Detect which cell encompasses the target text, then output its (X, Y) center coordinate. 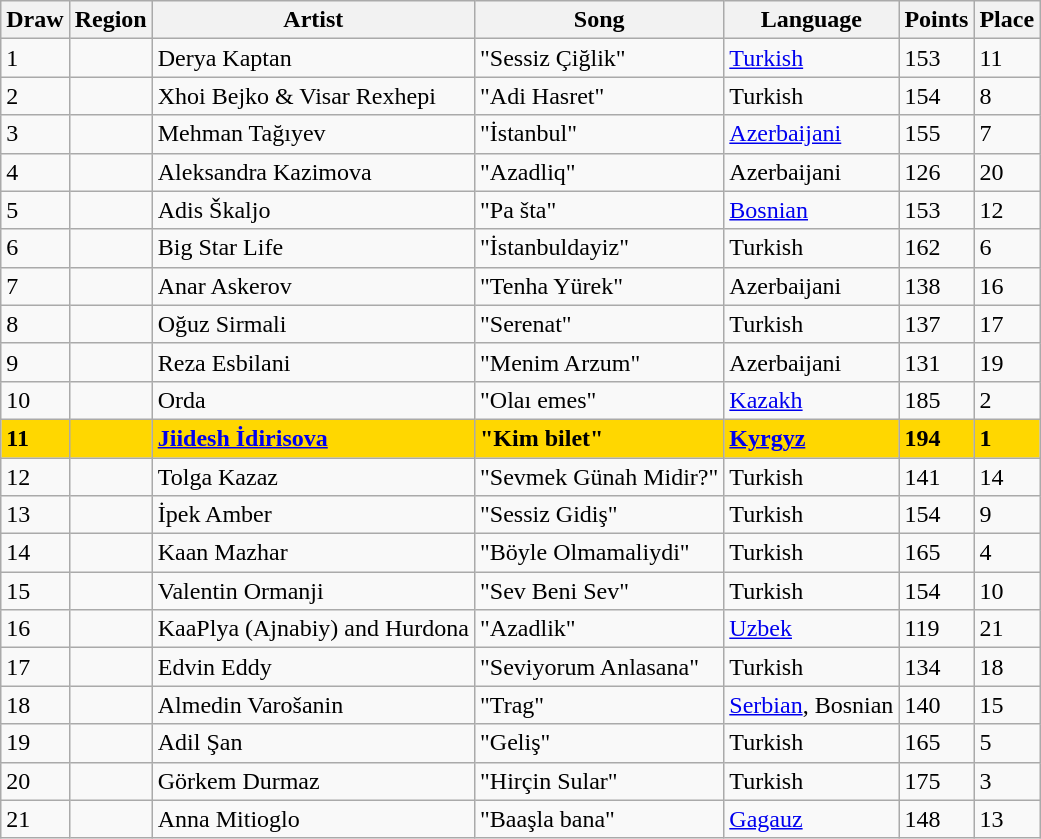
148 (936, 819)
"Geliş" (600, 743)
"Seviyorum Anlasana" (600, 667)
Region (110, 20)
Valentin Ormanji (313, 591)
Gagauz (812, 819)
İpek Amber (313, 515)
"Azadliq" (600, 172)
Kazakh (812, 400)
Bosnian (812, 210)
140 (936, 705)
141 (936, 477)
Kaan Mazhar (313, 553)
"Böyle Olmamaliydi" (600, 553)
"Sessiz Çiğlik" (600, 58)
131 (936, 362)
"Serenat" (600, 324)
Kyrgyz (812, 438)
194 (936, 438)
"Tenha Yürek" (600, 286)
Place (1007, 20)
Tolga Kazaz (313, 477)
Song (600, 20)
Oğuz Sirmali (313, 324)
119 (936, 629)
Draw (35, 20)
155 (936, 134)
"Sessiz Gidiş" (600, 515)
Jiidesh İdirisova (313, 438)
Adis Škaljo (313, 210)
KaaPlya (Ajnabiy) and Hurdona (313, 629)
Language (812, 20)
137 (936, 324)
"İstanbul" (600, 134)
Big Star Life (313, 248)
"Hirçin Sular" (600, 781)
Uzbek (812, 629)
"Sev Beni Sev" (600, 591)
"Kim bilet" (600, 438)
"Adi Hasret" (600, 96)
Anna Mitioglo (313, 819)
Artist (313, 20)
"Trag" (600, 705)
185 (936, 400)
Anar Askerov (313, 286)
Serbian, Bosnian (812, 705)
Adil Şan (313, 743)
Görkem Durmaz (313, 781)
134 (936, 667)
"Menim Arzum" (600, 362)
Orda (313, 400)
162 (936, 248)
Edvin Eddy (313, 667)
138 (936, 286)
Aleksandra Kazimova (313, 172)
Almedin Varošanin (313, 705)
"Baaşla bana" (600, 819)
"Sevmek Günah Midir?" (600, 477)
"Azadlik" (600, 629)
126 (936, 172)
"Olaı emes" (600, 400)
"İstanbuldayiz" (600, 248)
Xhoi Bejko & Visar Rexhepi (313, 96)
Mehman Tağıyev (313, 134)
Derya Kaptan (313, 58)
"Pa šta" (600, 210)
Points (936, 20)
175 (936, 781)
Reza Esbilani (313, 362)
